Capture the cell that displays the provided text and extract its (x, y) central coordinate. 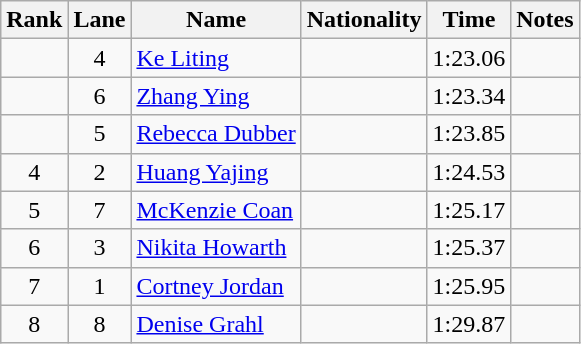
Cortney Jordan (216, 286)
McKenzie Coan (216, 210)
Zhang Ying (216, 96)
1:23.34 (469, 96)
Rebecca Dubber (216, 134)
2 (100, 172)
3 (100, 248)
Time (469, 20)
Denise Grahl (216, 324)
1:25.95 (469, 286)
Name (216, 20)
1:23.06 (469, 58)
1 (100, 286)
1:25.17 (469, 210)
1:29.87 (469, 324)
Notes (545, 20)
Ke Liting (216, 58)
Nikita Howarth (216, 248)
1:24.53 (469, 172)
Rank (34, 20)
Lane (100, 20)
Huang Yajing (216, 172)
1:25.37 (469, 248)
Nationality (364, 20)
1:23.85 (469, 134)
